Locate the cell with the specified text and output its (x, y) center coordinate. 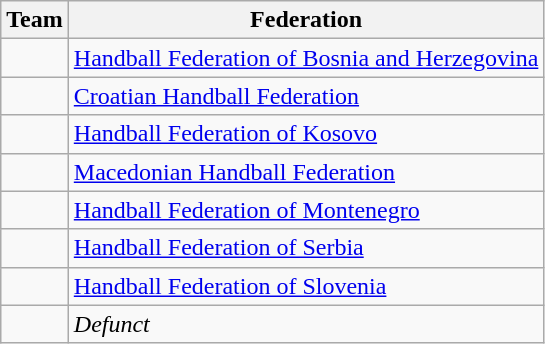
Handball Federation of Serbia (306, 248)
Handball Federation of Slovenia (306, 286)
Handball Federation of Bosnia and Herzegovina (306, 58)
Defunct (306, 324)
Macedonian Handball Federation (306, 172)
Handball Federation of Kosovo (306, 134)
Handball Federation of Montenegro (306, 210)
Federation (306, 20)
Croatian Handball Federation (306, 96)
Team (35, 20)
